Return the [X, Y] coordinate for the center point of the cell that contains the specified text.  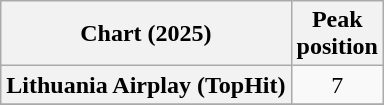
Peakposition [337, 34]
Lithuania Airplay (TopHit) [146, 85]
7 [337, 85]
Chart (2025) [146, 34]
